Pinpoint the cell where the given text exists, returning its (X, Y) midpoint coordinate. 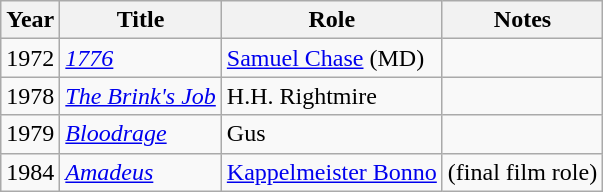
1984 (30, 172)
(final film role) (522, 172)
Notes (522, 20)
Gus (332, 134)
1979 (30, 134)
Title (141, 20)
Bloodrage (141, 134)
1776 (141, 58)
1978 (30, 96)
The Brink's Job (141, 96)
1972 (30, 58)
Year (30, 20)
Role (332, 20)
Samuel Chase (MD) (332, 58)
Amadeus (141, 172)
Kappelmeister Bonno (332, 172)
H.H. Rightmire (332, 96)
